Detect which cell encompasses the target text, then output its [x, y] center coordinate. 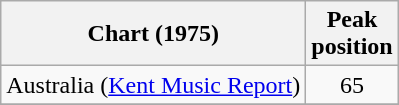
Chart (1975) [154, 34]
Peakposition [352, 34]
Australia (Kent Music Report) [154, 85]
65 [352, 85]
